Scan for the cell matching the given text and deliver its (x, y) coordinate at center. 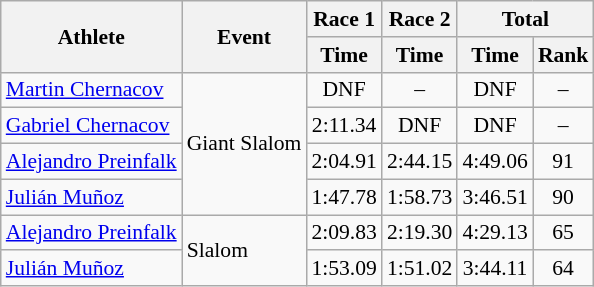
3:44.11 (494, 269)
Rank (564, 55)
1:51.02 (420, 269)
4:29.13 (494, 233)
Martin Chernacov (92, 90)
Event (244, 36)
1:58.73 (420, 197)
65 (564, 233)
Athlete (92, 36)
Slalom (244, 250)
2:11.34 (344, 126)
Race 1 (344, 19)
4:49.06 (494, 162)
2:19.30 (420, 233)
2:09.83 (344, 233)
Race 2 (420, 19)
64 (564, 269)
1:53.09 (344, 269)
1:47.78 (344, 197)
Gabriel Chernacov (92, 126)
90 (564, 197)
Giant Slalom (244, 143)
2:04.91 (344, 162)
2:44.15 (420, 162)
91 (564, 162)
3:46.51 (494, 197)
Total (525, 19)
